For the text-containing cell, return its midpoint in (x, y) coordinate format. 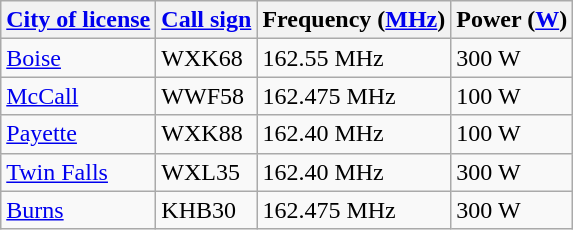
Twin Falls (78, 172)
WXL35 (206, 172)
WXK68 (206, 58)
162.55 MHz (354, 58)
Boise (78, 58)
Frequency (MHz) (354, 20)
McCall (78, 96)
Burns (78, 210)
WWF58 (206, 96)
Power (W) (512, 20)
KHB30 (206, 210)
Payette (78, 134)
City of license (78, 20)
WXK88 (206, 134)
Call sign (206, 20)
